Locate the cell with the specified text and output its [X, Y] center coordinate. 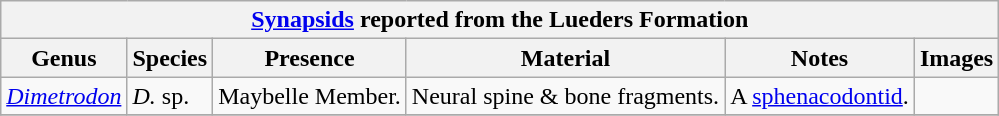
Notes [820, 58]
Synapsids reported from the Lueders Formation [500, 20]
A sphenacodontid. [820, 96]
Material [565, 58]
Genus [64, 58]
Species [170, 58]
Maybelle Member. [310, 96]
Neural spine & bone fragments. [565, 96]
Presence [310, 58]
D. sp. [170, 96]
Dimetrodon [64, 96]
Images [956, 58]
